For the text-containing cell, return its midpoint in [x, y] coordinate format. 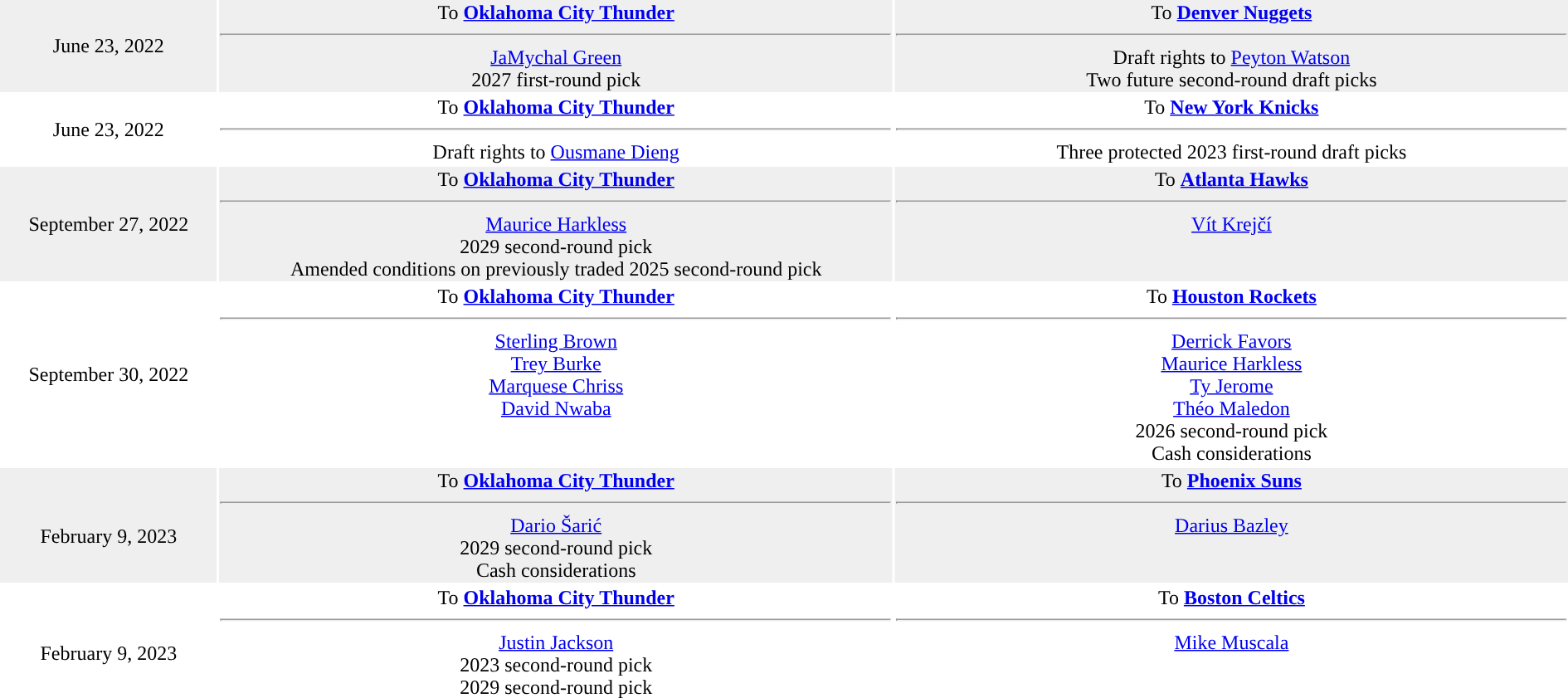
February 9, 2023 [109, 525]
To Oklahoma City ThunderDraft rights to Ousmane Dieng [556, 129]
To Phoenix Suns Darius Bazley [1231, 525]
To Houston RocketsDerrick FavorsMaurice HarklessTy JeromeThéo Maledon2026 second-round pickCash considerations [1231, 375]
To New York Knicks Three protected 2023 first-round draft picks [1231, 129]
To Oklahoma City ThunderDario Šarić2029 second-round pickCash considerations [556, 525]
To Oklahoma City ThunderJaMychal Green2027 first-round pick [556, 46]
To Oklahoma City ThunderMaurice Harkless2029 second-round pickAmended conditions on previously traded 2025 second-round pick [556, 224]
September 27, 2022 [109, 224]
September 30, 2022 [109, 375]
To Atlanta Hawks Vít Krejčí [1231, 224]
To Oklahoma City ThunderSterling BrownTrey BurkeMarquese ChrissDavid Nwaba [556, 375]
To Denver Nuggets Draft rights to Peyton Watson Two future second-round draft picks [1231, 46]
